Determine the [x, y] coordinate at the center of the cell enclosing the given text.  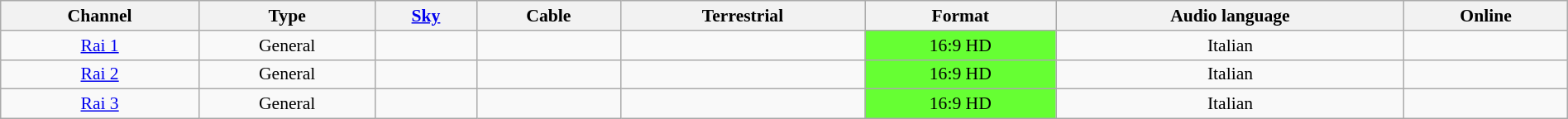
Rai 1 [100, 45]
Rai 3 [100, 104]
Audio language [1231, 16]
Cable [548, 16]
Online [1485, 16]
Terrestrial [743, 16]
Channel [100, 16]
Rai 2 [100, 74]
Type [286, 16]
Format [961, 16]
Sky [426, 16]
